Output the [X, Y] coordinate of the center of the cell containing the given text.  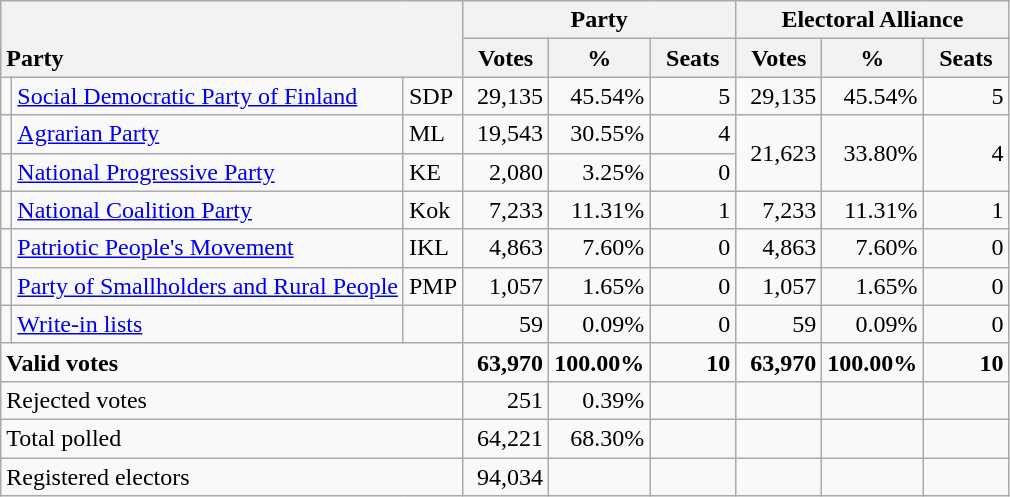
Registered electors [232, 477]
PMP [432, 286]
Social Democratic Party of Finland [208, 96]
30.55% [600, 134]
Rejected votes [232, 400]
3.25% [600, 172]
ML [432, 134]
Party of Smallholders and Rural People [208, 286]
Patriotic People's Movement [208, 248]
33.80% [872, 153]
19,543 [506, 134]
Agrarian Party [208, 134]
Total polled [232, 438]
94,034 [506, 477]
64,221 [506, 438]
IKL [432, 248]
0.39% [600, 400]
21,623 [779, 153]
2,080 [506, 172]
Valid votes [232, 362]
Kok [432, 210]
68.30% [600, 438]
Write-in lists [208, 324]
SDP [432, 96]
National Progressive Party [208, 172]
Electoral Alliance [872, 20]
KE [432, 172]
National Coalition Party [208, 210]
251 [506, 400]
